Output the (x, y) coordinate of the center of the cell containing the given text.  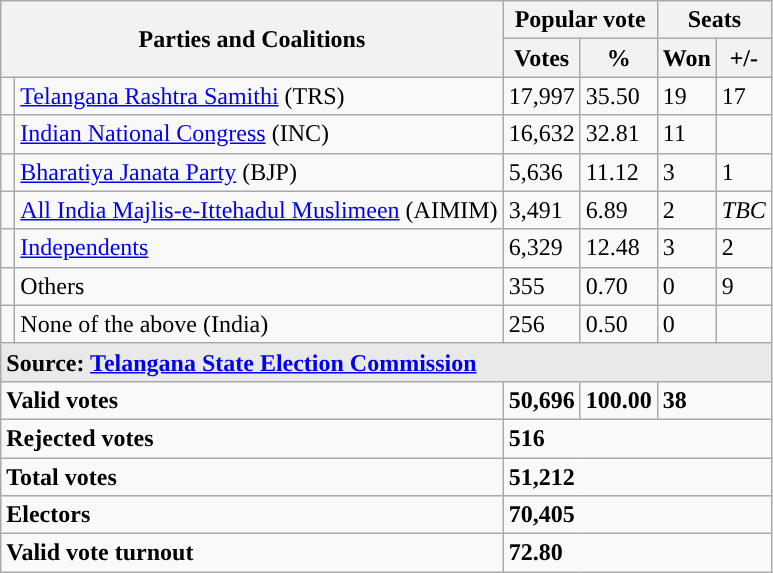
Electors (252, 515)
Others (259, 286)
6,329 (542, 248)
17 (744, 96)
% (618, 58)
Independents (259, 248)
516 (637, 438)
17,997 (542, 96)
100.00 (618, 400)
35.50 (618, 96)
51,212 (637, 477)
11.12 (618, 172)
All India Majlis-e-Ittehadul Muslimeen (AIMIM) (259, 210)
50,696 (542, 400)
None of the above (India) (259, 324)
72.80 (637, 553)
38 (714, 400)
70,405 (637, 515)
3,491 (542, 210)
Total votes (252, 477)
1 (744, 172)
16,632 (542, 134)
0.50 (618, 324)
Won (686, 58)
Rejected votes (252, 438)
TBC (744, 210)
355 (542, 286)
32.81 (618, 134)
Valid vote turnout (252, 553)
Popular vote (580, 20)
Bharatiya Janata Party (BJP) (259, 172)
9 (744, 286)
Indian National Congress (INC) (259, 134)
Votes (542, 58)
Source: Telangana State Election Commission (386, 362)
Seats (714, 20)
12.48 (618, 248)
0.70 (618, 286)
Telangana Rashtra Samithi (TRS) (259, 96)
Valid votes (252, 400)
5,636 (542, 172)
19 (686, 96)
256 (542, 324)
Parties and Coalitions (252, 39)
6.89 (618, 210)
11 (686, 134)
+/- (744, 58)
